Identify which cell holds the provided text, then report its [x, y] central coordinate. 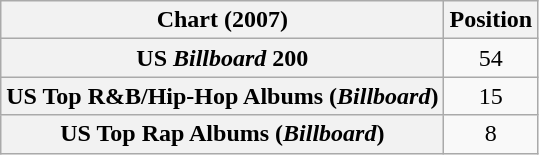
Position [491, 20]
15 [491, 96]
US Billboard 200 [222, 58]
US Top R&B/Hip-Hop Albums (Billboard) [222, 96]
8 [491, 134]
US Top Rap Albums (Billboard) [222, 134]
54 [491, 58]
Chart (2007) [222, 20]
